Search for the cell housing the specified text and yield its [X, Y] center coordinate. 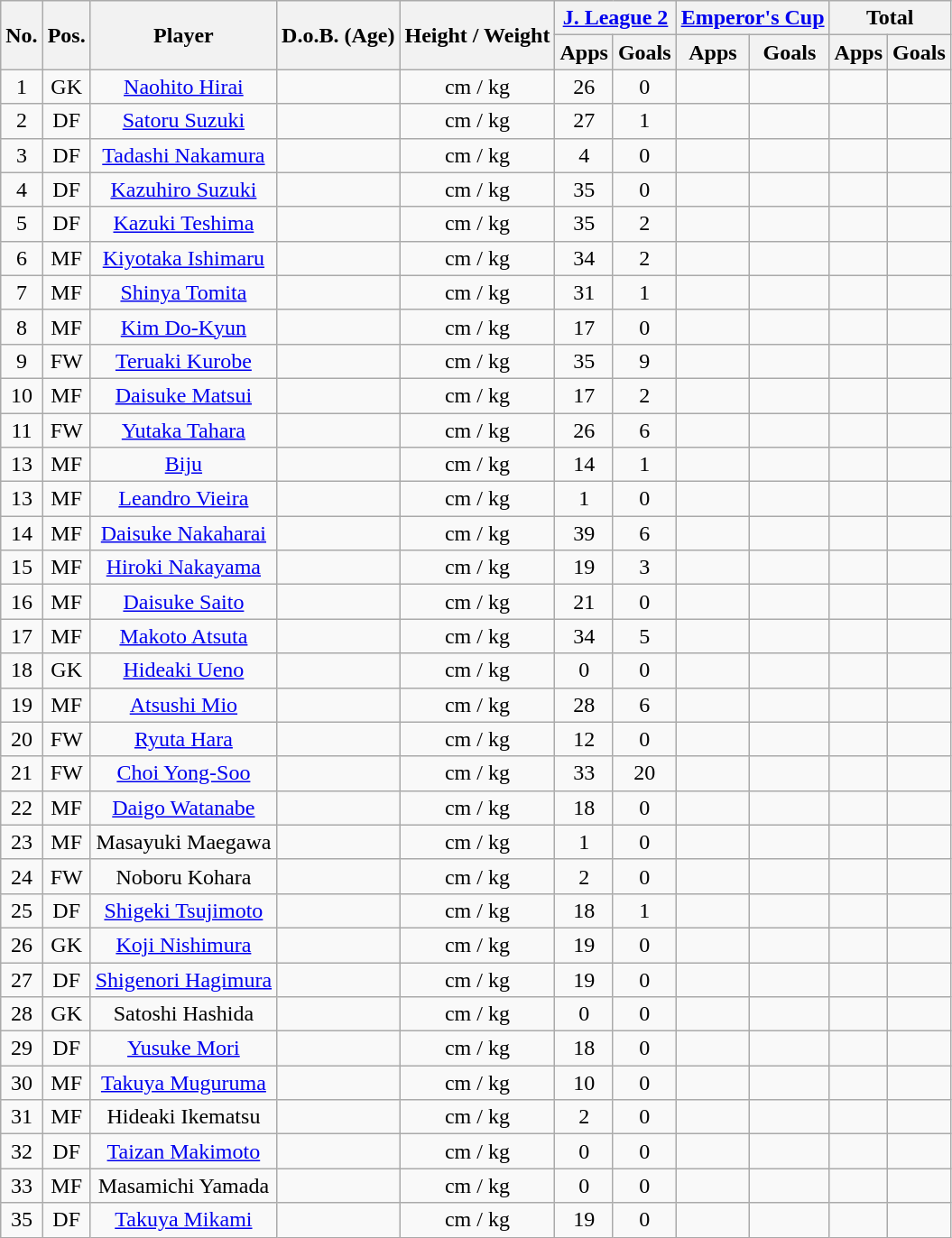
Masayuki Maegawa [183, 842]
11 [22, 430]
Hiroki Nakayama [183, 568]
Masamichi Yamada [183, 1186]
Naohito Hirai [183, 87]
Noboru Kohara [183, 876]
24 [22, 876]
Total [890, 18]
Kiyotaka Ishimaru [183, 258]
Shigeki Tsujimoto [183, 910]
32 [22, 1151]
Takuya Muguruma [183, 1083]
Kim Do-Kyun [183, 327]
8 [22, 327]
16 [22, 602]
Kazuki Teshima [183, 224]
Daigo Watanabe [183, 808]
Ryuta Hara [183, 739]
Height / Weight [477, 35]
D.o.B. (Age) [338, 35]
22 [22, 808]
Daisuke Matsui [183, 395]
Shigenori Hagimura [183, 979]
Takuya Mikami [183, 1220]
Taizan Makimoto [183, 1151]
Daisuke Saito [183, 602]
Atsushi Mio [183, 705]
Biju [183, 465]
Emperor's Cup [753, 18]
Player [183, 35]
Satoru Suzuki [183, 121]
Teruaki Kurobe [183, 361]
No. [22, 35]
Satoshi Hashida [183, 1014]
Shinya Tomita [183, 292]
Yutaka Tahara [183, 430]
Leandro Vieira [183, 499]
Pos. [67, 35]
7 [22, 292]
23 [22, 842]
Hideaki Ueno [183, 670]
Yusuke Mori [183, 1049]
25 [22, 910]
12 [584, 739]
30 [22, 1083]
J. League 2 [615, 18]
Makoto Atsuta [183, 636]
Kazuhiro Suzuki [183, 189]
Koji Nishimura [183, 945]
Tadashi Nakamura [183, 155]
15 [22, 568]
29 [22, 1049]
Hideaki Ikematsu [183, 1117]
39 [584, 533]
Choi Yong-Soo [183, 773]
Daisuke Nakaharai [183, 533]
